Locate the cell with the specified text and output its [X, Y] center coordinate. 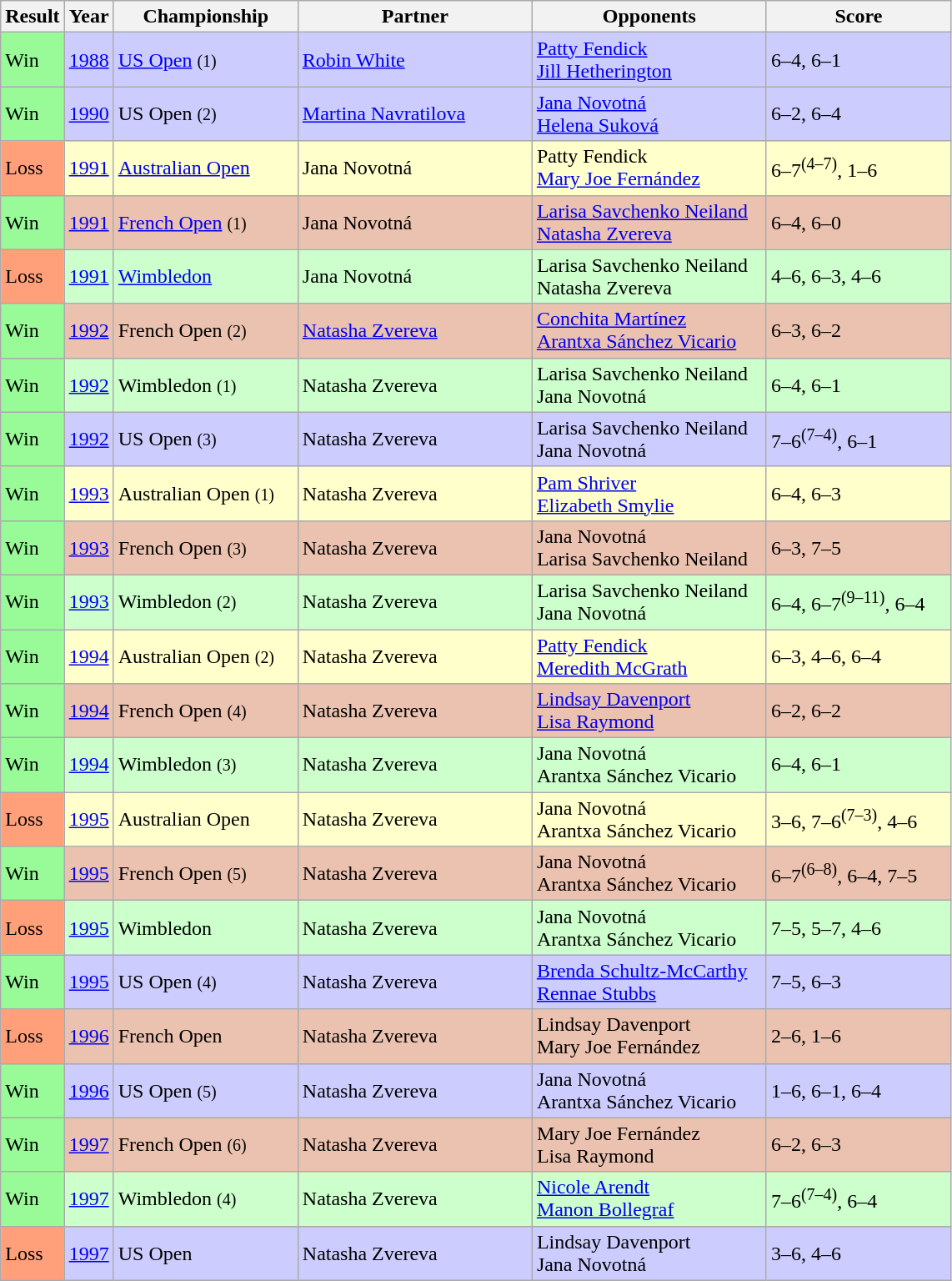
6–3, 4–6, 6–4 [859, 656]
Jana Novotná Helena Suková [649, 113]
Lindsay Davenport Lisa Raymond [649, 711]
French Open (5) [205, 874]
French Open (6) [205, 1144]
6–3, 6–2 [859, 330]
7–6(7–4), 6–1 [859, 439]
Partner [415, 17]
6–7(6–8), 6–4, 7–5 [859, 874]
Lindsay Davenport Mary Joe Fernández [649, 1036]
Martina Navratilova [415, 113]
US Open (3) [205, 439]
6–2, 6–2 [859, 711]
Australian Open (2) [205, 656]
French Open (4) [205, 711]
French Open (2) [205, 330]
Pam Shriver Elizabeth Smylie [649, 494]
US Open (4) [205, 982]
French Open (3) [205, 547]
French Open (1) [205, 222]
Robin White [415, 60]
Patty Fendick Jill Hetherington [649, 60]
Wimbledon (4) [205, 1199]
Wimbledon (2) [205, 602]
1990 [88, 113]
1–6, 6–1, 6–4 [859, 1091]
Jana Novotná Larisa Savchenko Neiland [649, 547]
6–4, 6–0 [859, 222]
Result [33, 17]
4–6, 6–3, 4–6 [859, 277]
Australian Open (1) [205, 494]
Year [88, 17]
US Open (5) [205, 1091]
Championship [205, 17]
Wimbledon (1) [205, 385]
6–2, 6–3 [859, 1144]
6–3, 7–5 [859, 547]
6–4, 6–7(9–11), 6–4 [859, 602]
7–5, 5–7, 4–6 [859, 927]
Brenda Schultz-McCarthy Rennae Stubbs [649, 982]
6–4, 6–3 [859, 494]
Opponents [649, 17]
7–5, 6–3 [859, 982]
Patty Fendick Meredith McGrath [649, 656]
US Open (2) [205, 113]
1988 [88, 60]
6–2, 6–4 [859, 113]
Score [859, 17]
Nicole Arendt Manon Bollegraf [649, 1199]
US Open [205, 1253]
Wimbledon (3) [205, 766]
6–7(4–7), 1–6 [859, 168]
Lindsay Davenport Jana Novotná [649, 1253]
US Open (1) [205, 60]
3–6, 4–6 [859, 1253]
Conchita Martínez Arantxa Sánchez Vicario [649, 330]
French Open [205, 1036]
7–6(7–4), 6–4 [859, 1199]
2–6, 1–6 [859, 1036]
3–6, 7–6(7–3), 4–6 [859, 819]
Mary Joe Fernández Lisa Raymond [649, 1144]
Patty Fendick Mary Joe Fernández [649, 168]
